Locate the cell with the specified text and output its (x, y) center coordinate. 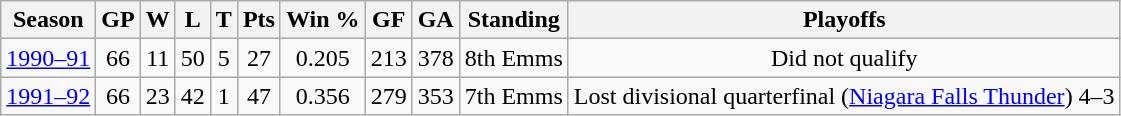
L (192, 20)
Playoffs (844, 20)
27 (258, 58)
Lost divisional quarterfinal (Niagara Falls Thunder) 4–3 (844, 96)
11 (158, 58)
279 (388, 96)
7th Emms (514, 96)
GP (118, 20)
5 (224, 58)
8th Emms (514, 58)
T (224, 20)
213 (388, 58)
50 (192, 58)
378 (436, 58)
1991–92 (48, 96)
0.205 (322, 58)
0.356 (322, 96)
GA (436, 20)
W (158, 20)
GF (388, 20)
23 (158, 96)
1990–91 (48, 58)
Pts (258, 20)
47 (258, 96)
42 (192, 96)
Did not qualify (844, 58)
Standing (514, 20)
Season (48, 20)
353 (436, 96)
1 (224, 96)
Win % (322, 20)
